Locate the cell with the specified text and output its [x, y] center coordinate. 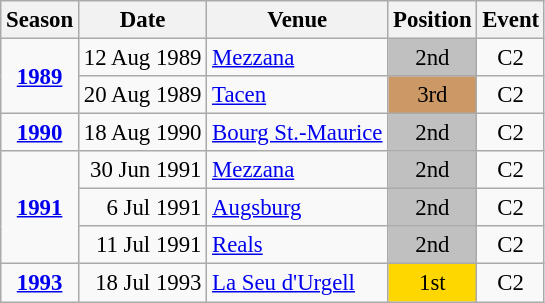
1993 [40, 283]
Position [432, 20]
Venue [298, 20]
Tacen [298, 95]
Season [40, 20]
Event [511, 20]
Bourg St.-Maurice [298, 133]
11 Jul 1991 [142, 245]
1st [432, 283]
20 Aug 1989 [142, 95]
6 Jul 1991 [142, 208]
1991 [40, 208]
12 Aug 1989 [142, 58]
Reals [298, 245]
30 Jun 1991 [142, 170]
1989 [40, 76]
Augsburg [298, 208]
3rd [432, 95]
18 Jul 1993 [142, 283]
1990 [40, 133]
Date [142, 20]
La Seu d'Urgell [298, 283]
18 Aug 1990 [142, 133]
